Identify which cell holds the provided text, then report its [X, Y] central coordinate. 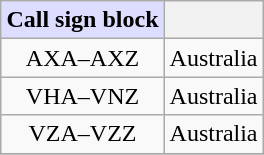
AXA–AXZ [82, 58]
Call sign block [82, 20]
VZA–VZZ [82, 134]
VHA–VNZ [82, 96]
